Extract the (x, y) coordinate from the center of the cell holding the provided text.  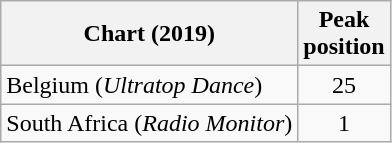
25 (344, 85)
Peakposition (344, 34)
Chart (2019) (150, 34)
1 (344, 123)
South Africa (Radio Monitor) (150, 123)
Belgium (Ultratop Dance) (150, 85)
